Extract the (x, y) coordinate from the center of the cell holding the provided text.  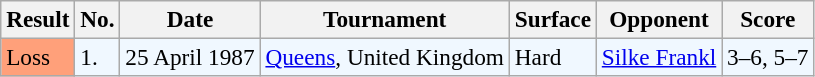
Result (38, 19)
Date (190, 19)
Surface (552, 19)
Loss (38, 57)
3–6, 5–7 (768, 57)
Tournament (384, 19)
Queens, United Kingdom (384, 57)
Opponent (658, 19)
Silke Frankl (658, 57)
No. (98, 19)
1. (98, 57)
Hard (552, 57)
25 April 1987 (190, 57)
Score (768, 19)
